Pinpoint the cell where the given text exists, returning its (x, y) midpoint coordinate. 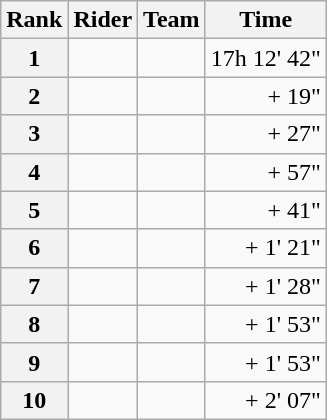
9 (34, 362)
Rider (103, 20)
+ 19" (266, 96)
5 (34, 210)
2 (34, 96)
+ 1' 28" (266, 286)
10 (34, 400)
3 (34, 134)
+ 1' 21" (266, 248)
+ 2' 07" (266, 400)
7 (34, 286)
17h 12' 42" (266, 58)
6 (34, 248)
4 (34, 172)
1 (34, 58)
Time (266, 20)
+ 57" (266, 172)
8 (34, 324)
Rank (34, 20)
+ 27" (266, 134)
Team (172, 20)
+ 41" (266, 210)
